Identify which cell holds the provided text, then report its (x, y) central coordinate. 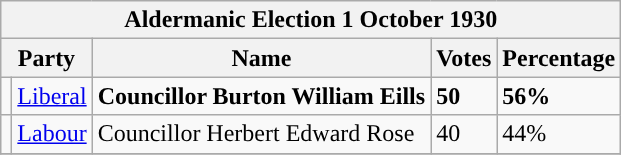
40 (464, 134)
Party (46, 58)
Name (261, 58)
44% (559, 134)
Councillor Herbert Edward Rose (261, 134)
Votes (464, 58)
56% (559, 96)
50 (464, 96)
Aldermanic Election 1 October 1930 (311, 20)
Percentage (559, 58)
Liberal (52, 96)
Councillor Burton William Eills (261, 96)
Labour (52, 134)
